Return (x, y) of the center of cell containing provided text 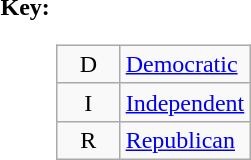
I (89, 102)
Democratic (185, 64)
R (89, 140)
D (89, 64)
Independent (185, 102)
Republican (185, 140)
